Return (x, y) of the center of cell containing provided text 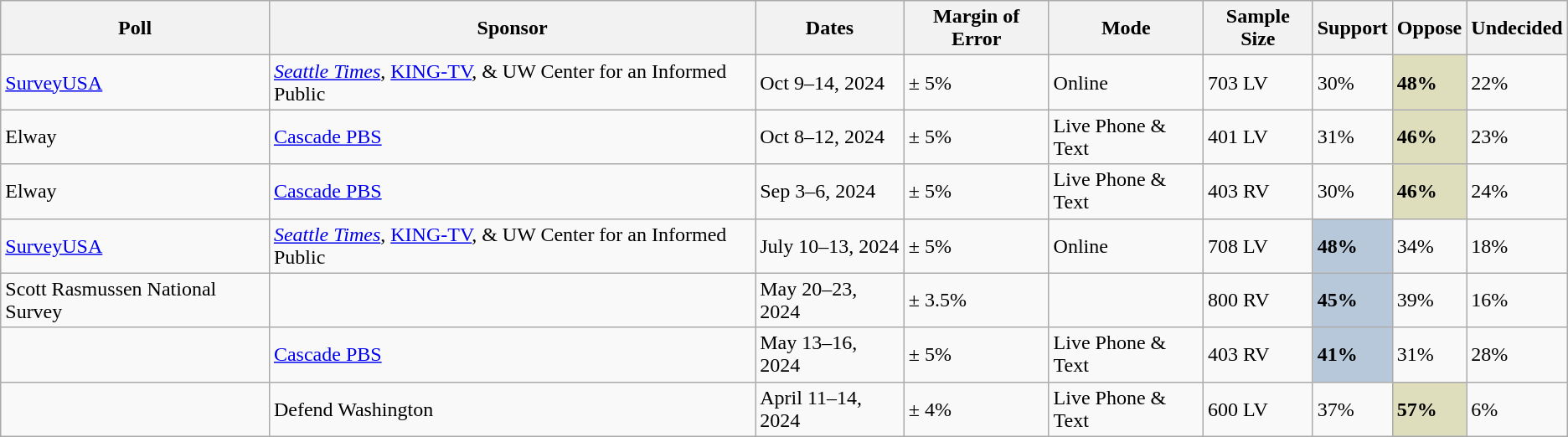
Sep 3–6, 2024 (830, 191)
Oppose (1429, 28)
Support (1352, 28)
April 11–14, 2024 (830, 409)
Scott Rasmussen National Survey (136, 300)
Mode (1126, 28)
600 LV (1258, 409)
May 13–16, 2024 (830, 355)
23% (1517, 137)
41% (1352, 355)
18% (1517, 246)
57% (1429, 409)
6% (1517, 409)
Sample Size (1258, 28)
45% (1352, 300)
± 3.5% (977, 300)
Margin of Error (977, 28)
Oct 9–14, 2024 (830, 82)
800 RV (1258, 300)
Dates (830, 28)
39% (1429, 300)
703 LV (1258, 82)
401 LV (1258, 137)
37% (1352, 409)
16% (1517, 300)
Poll (136, 28)
± 4% (977, 409)
Undecided (1517, 28)
708 LV (1258, 246)
July 10–13, 2024 (830, 246)
22% (1517, 82)
Defend Washington (512, 409)
Sponsor (512, 28)
34% (1429, 246)
Oct 8–12, 2024 (830, 137)
24% (1517, 191)
May 20–23, 2024 (830, 300)
28% (1517, 355)
